Pinpoint the cell where the given text exists, returning its [x, y] midpoint coordinate. 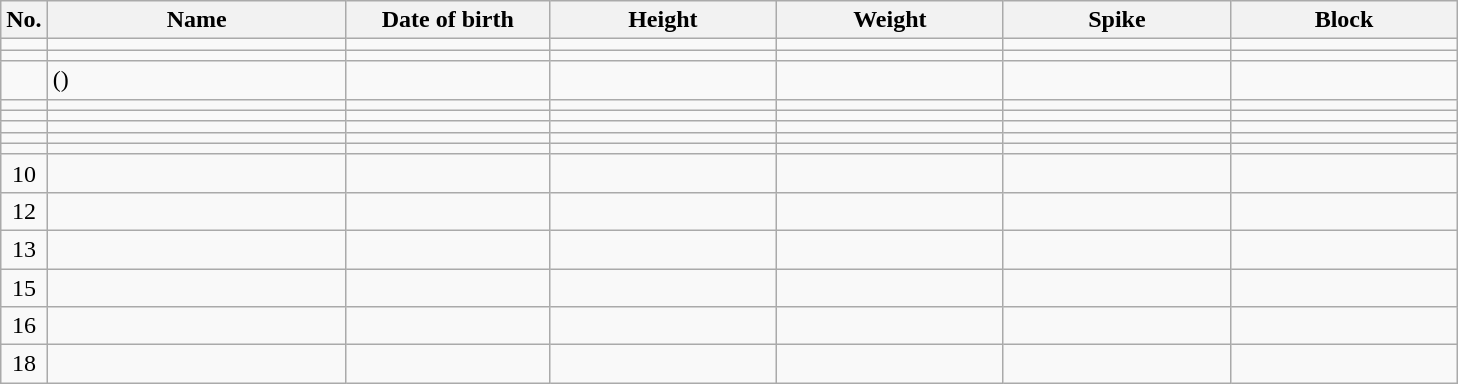
18 [24, 364]
Height [662, 20]
12 [24, 211]
13 [24, 249]
No. [24, 20]
Spike [1116, 20]
Block [1344, 20]
Date of birth [448, 20]
() [196, 80]
16 [24, 326]
10 [24, 173]
15 [24, 287]
Weight [890, 20]
Name [196, 20]
